Return the [X, Y] coordinate for the center point of the cell that contains the specified text.  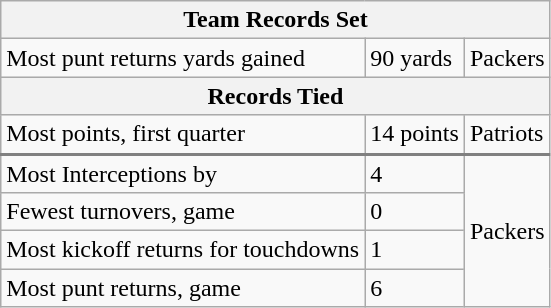
90 yards [415, 58]
Team Records Set [276, 20]
Most punt returns yards gained [183, 58]
Records Tied [276, 96]
6 [415, 288]
Fewest turnovers, game [183, 212]
Most punt returns, game [183, 288]
0 [415, 212]
1 [415, 250]
Most points, first quarter [183, 134]
Most Interceptions by [183, 174]
Patriots [507, 134]
14 points [415, 134]
Most kickoff returns for touchdowns [183, 250]
4 [415, 174]
